For the text-containing cell, return its midpoint in (X, Y) coordinate format. 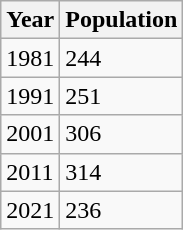
251 (122, 96)
2001 (30, 134)
Population (122, 20)
1991 (30, 96)
2011 (30, 172)
236 (122, 210)
314 (122, 172)
1981 (30, 58)
244 (122, 58)
2021 (30, 210)
306 (122, 134)
Year (30, 20)
